Locate the cell with the specified text and output its [x, y] center coordinate. 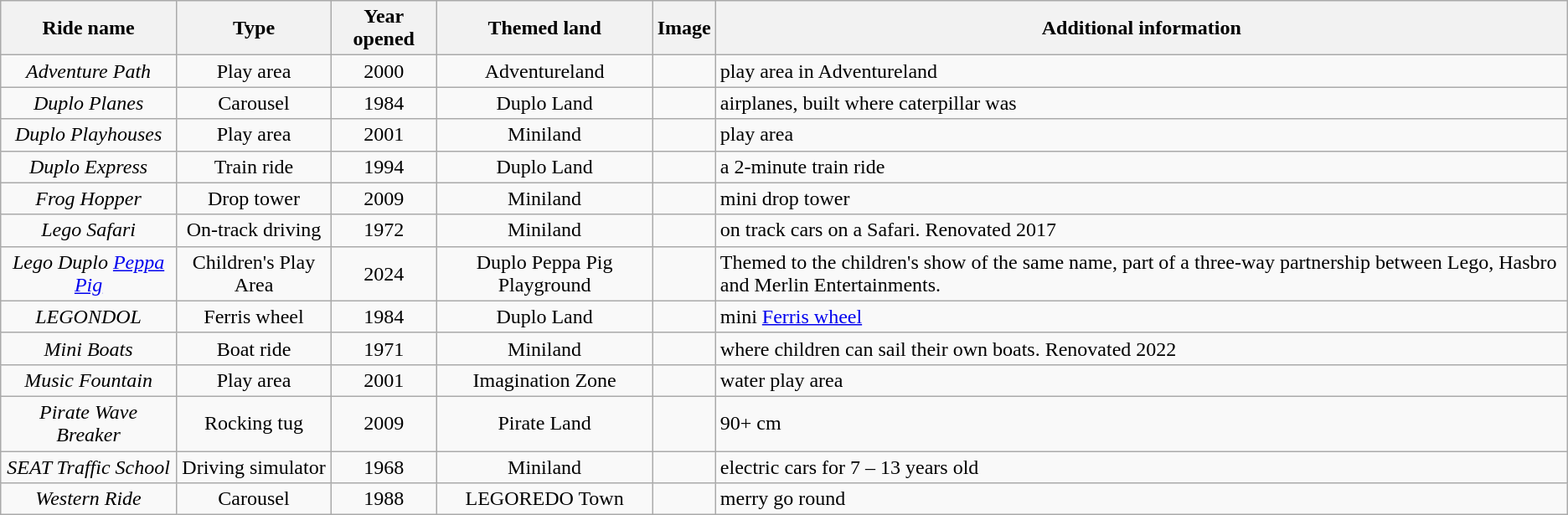
where children can sail their own boats. Renovated 2022 [1141, 348]
On-track driving [253, 230]
airplanes, built where caterpillar was [1141, 103]
Imagination Zone [544, 380]
merry go round [1141, 499]
Boat ride [253, 348]
mini Ferris wheel [1141, 317]
2000 [384, 71]
mini drop tower [1141, 198]
Image [683, 28]
1971 [384, 348]
Duplo Planes [89, 103]
Type [253, 28]
Adventureland [544, 71]
Frog Hopper [89, 198]
Themed land [544, 28]
2024 [384, 273]
Lego Safari [89, 230]
Duplo Peppa Pig Playground [544, 273]
Adventure Path [89, 71]
1968 [384, 466]
LEGONDOL [89, 317]
a 2-minute train ride [1141, 167]
1994 [384, 167]
Ferris wheel [253, 317]
Drop tower [253, 198]
90+ cm [1141, 424]
Year opened [384, 28]
Themed to the children's show of the same name, part of a three-way partnership between Lego, Hasbro and Merlin Entertainments. [1141, 273]
1972 [384, 230]
Children's Play Area [253, 273]
Mini Boats [89, 348]
Train ride [253, 167]
Duplo Playhouses [89, 135]
play area [1141, 135]
Ride name [89, 28]
water play area [1141, 380]
on track cars on a Safari. Renovated 2017 [1141, 230]
SEAT Traffic School [89, 466]
Pirate Land [544, 424]
electric cars for 7 – 13 years old [1141, 466]
Music Fountain [89, 380]
play area in Adventureland [1141, 71]
1988 [384, 499]
Additional information [1141, 28]
Pirate Wave Breaker [89, 424]
Driving simulator [253, 466]
LEGOREDO Town [544, 499]
Western Ride [89, 499]
Duplo Express [89, 167]
Lego Duplo Peppa Pig [89, 273]
Rocking tug [253, 424]
